Capture the cell that displays the provided text and extract its [x, y] central coordinate. 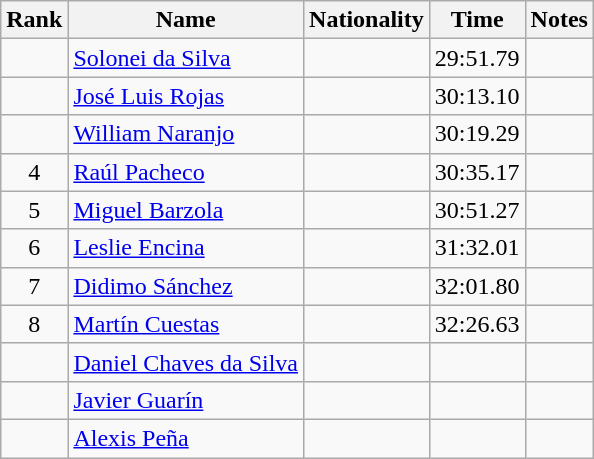
32:26.63 [477, 324]
32:01.80 [477, 286]
Rank [34, 20]
Solonei da Silva [186, 58]
Daniel Chaves da Silva [186, 362]
4 [34, 172]
Name [186, 20]
Nationality [367, 20]
Martín Cuestas [186, 324]
Didimo Sánchez [186, 286]
Time [477, 20]
30:13.10 [477, 96]
30:19.29 [477, 134]
Javier Guarín [186, 400]
6 [34, 248]
William Naranjo [186, 134]
30:35.17 [477, 172]
30:51.27 [477, 210]
Leslie Encina [186, 248]
Notes [559, 20]
Raúl Pacheco [186, 172]
7 [34, 286]
31:32.01 [477, 248]
Alexis Peña [186, 438]
29:51.79 [477, 58]
Miguel Barzola [186, 210]
José Luis Rojas [186, 96]
5 [34, 210]
8 [34, 324]
